Scan for the cell matching the given text and deliver its [x, y] coordinate at center. 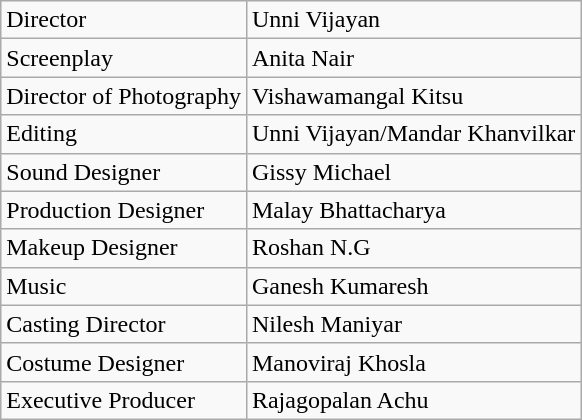
Screenplay [124, 58]
Unni Vijayan [413, 20]
Director [124, 20]
Executive Producer [124, 400]
Anita Nair [413, 58]
Ganesh Kumaresh [413, 286]
Unni Vijayan/Mandar Khanvilkar [413, 134]
Costume Designer [124, 362]
Manoviraj Khosla [413, 362]
Gissy Michael [413, 172]
Nilesh Maniyar [413, 324]
Music [124, 286]
Sound Designer [124, 172]
Production Designer [124, 210]
Casting Director [124, 324]
Roshan N.G [413, 248]
Makeup Designer [124, 248]
Malay Bhattacharya [413, 210]
Vishawamangal Kitsu [413, 96]
Rajagopalan Achu [413, 400]
Director of Photography [124, 96]
Editing [124, 134]
